Extract the [X, Y] coordinate from the center of the cell holding the provided text.  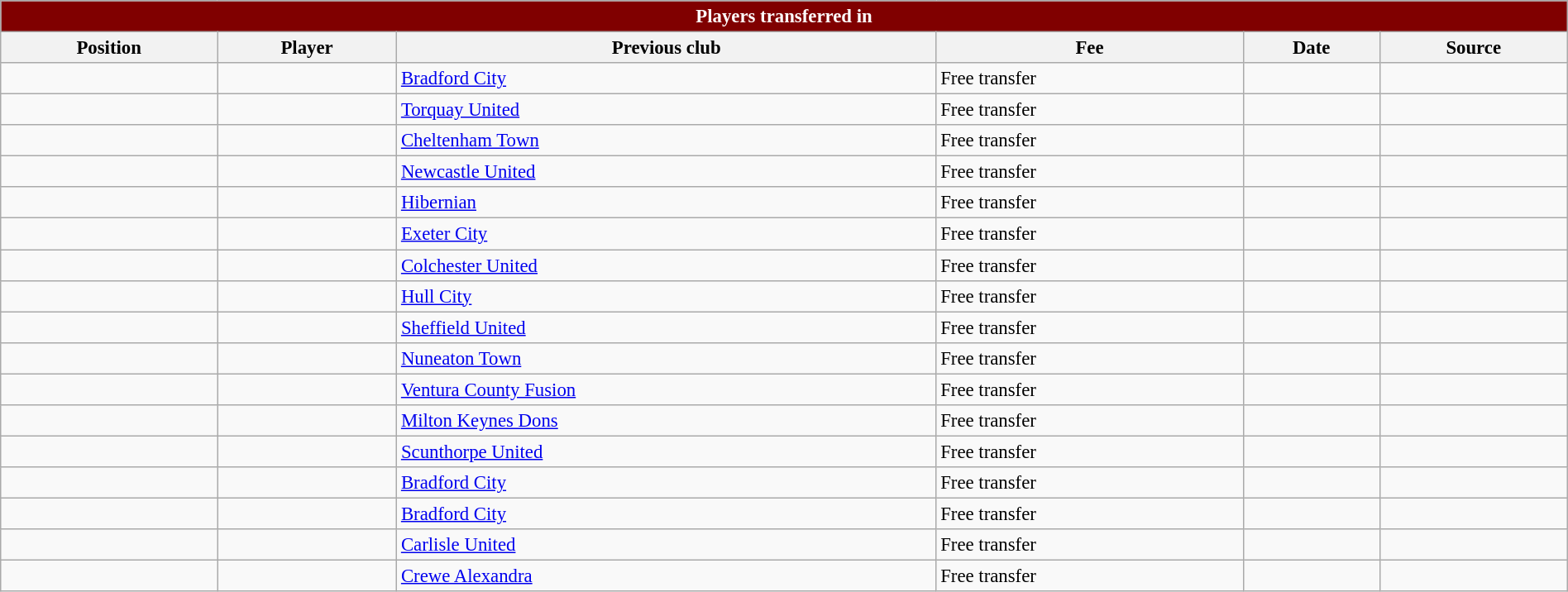
Crewe Alexandra [667, 576]
Date [1312, 48]
Exeter City [667, 234]
Milton Keynes Dons [667, 421]
Colchester United [667, 265]
Carlisle United [667, 545]
Newcastle United [667, 172]
Previous club [667, 48]
Source [1474, 48]
Cheltenham Town [667, 141]
Players transferred in [784, 17]
Ventura County Fusion [667, 389]
Player [308, 48]
Scunthorpe United [667, 451]
Nuneaton Town [667, 358]
Fee [1090, 48]
Sheffield United [667, 327]
Position [109, 48]
Hibernian [667, 203]
Torquay United [667, 110]
Hull City [667, 296]
